Return the [x, y] coordinate for the center point of the cell that contains the specified text.  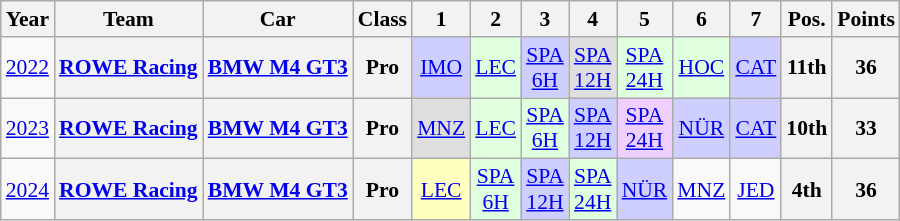
2022 [28, 68]
Pos. [806, 19]
11th [806, 68]
JED [756, 190]
Team [128, 19]
6 [701, 19]
Car [278, 19]
Points [866, 19]
4 [593, 19]
7 [756, 19]
Class [382, 19]
2023 [28, 128]
Year [28, 19]
HOC [701, 68]
2024 [28, 190]
33 [866, 128]
2 [496, 19]
1 [441, 19]
5 [645, 19]
IMO [441, 68]
10th [806, 128]
3 [545, 19]
4th [806, 190]
